Locate the cell with the specified text and output its [X, Y] center coordinate. 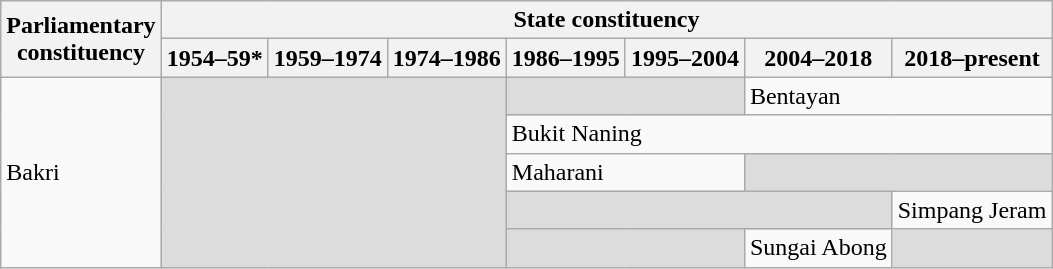
2004–2018 [818, 58]
Bukit Naning [779, 134]
Sungai Abong [818, 248]
Parliamentaryconstituency [81, 39]
1974–1986 [446, 58]
State constituency [606, 20]
1995–2004 [684, 58]
Bakri [81, 172]
1986–1995 [566, 58]
Maharani [625, 172]
Simpang Jeram [972, 210]
1954–59* [214, 58]
2018–present [972, 58]
Bentayan [898, 96]
1959–1974 [328, 58]
